Search for the cell housing the specified text and yield its [x, y] center coordinate. 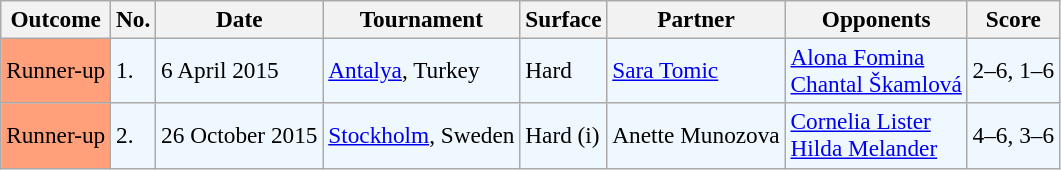
Cornelia Lister Hilda Melander [876, 136]
Score [1013, 19]
Hard [564, 70]
26 October 2015 [240, 136]
4–6, 3–6 [1013, 136]
Hard (i) [564, 136]
1. [134, 70]
Antalya, Turkey [422, 70]
Partner [696, 19]
Surface [564, 19]
6 April 2015 [240, 70]
Outcome [56, 19]
Stockholm, Sweden [422, 136]
2. [134, 136]
Opponents [876, 19]
Date [240, 19]
Anette Munozova [696, 136]
No. [134, 19]
Tournament [422, 19]
2–6, 1–6 [1013, 70]
Sara Tomic [696, 70]
Alona Fomina Chantal Škamlová [876, 70]
